Return (x, y) of the center of cell containing provided text 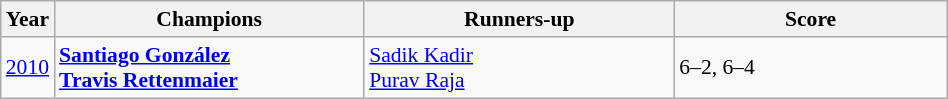
Champions (209, 19)
Sadik Kadir Purav Raja (519, 68)
6–2, 6–4 (810, 68)
Score (810, 19)
Santiago González Travis Rettenmaier (209, 68)
Year (28, 19)
2010 (28, 68)
Runners-up (519, 19)
